Provide the (X, Y) coordinate of the cell's center where the given text is located.  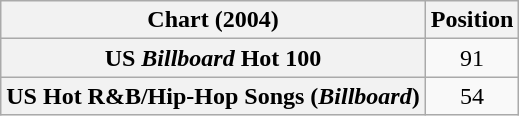
91 (472, 58)
Chart (2004) (213, 20)
US Hot R&B/Hip-Hop Songs (Billboard) (213, 96)
54 (472, 96)
Position (472, 20)
US Billboard Hot 100 (213, 58)
